Provide the [X, Y] coordinate of the cell's center where the given text is located.  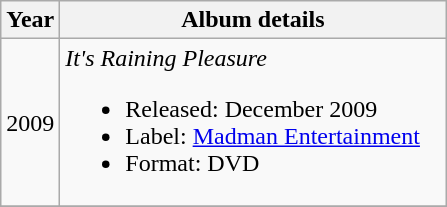
It's Raining PleasureReleased: December 2009Label: Madman EntertainmentFormat: DVD [253, 122]
Year [30, 20]
2009 [30, 122]
Album details [253, 20]
